Capture the cell that displays the provided text and extract its [X, Y] central coordinate. 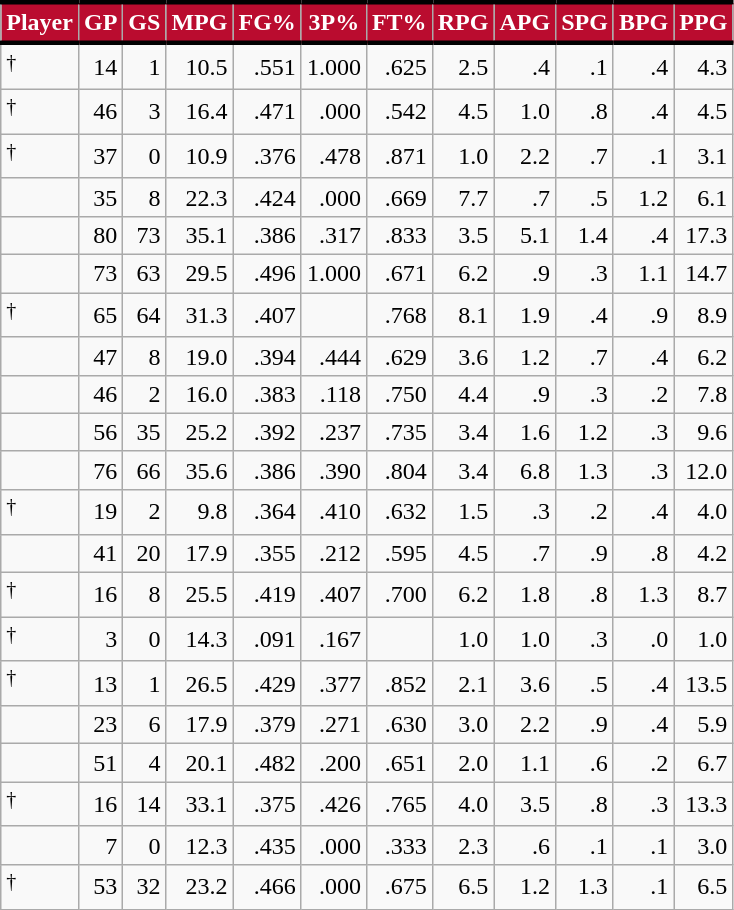
13.5 [704, 684]
66 [144, 470]
29.5 [200, 274]
1.4 [585, 236]
PPG [704, 22]
.482 [267, 763]
.0 [643, 640]
2.5 [463, 66]
32 [144, 886]
12.0 [704, 470]
.852 [399, 684]
1.5 [463, 512]
2.0 [463, 763]
APG [525, 22]
35.1 [200, 236]
16.0 [200, 394]
2.1 [463, 684]
22.3 [200, 197]
5.9 [704, 725]
.118 [334, 394]
20.1 [200, 763]
.735 [399, 432]
.750 [399, 394]
.237 [334, 432]
33.1 [200, 804]
GP [100, 22]
.478 [334, 156]
63 [144, 274]
10.9 [200, 156]
.804 [399, 470]
.466 [267, 886]
.271 [334, 725]
76 [100, 470]
7.7 [463, 197]
.625 [399, 66]
23 [100, 725]
SPG [585, 22]
.317 [334, 236]
.410 [334, 512]
13 [100, 684]
8.1 [463, 316]
1.6 [525, 432]
47 [100, 356]
20 [144, 553]
.675 [399, 886]
6.1 [704, 197]
FG% [267, 22]
.390 [334, 470]
9.6 [704, 432]
1.9 [525, 316]
.424 [267, 197]
7 [100, 845]
.542 [399, 112]
25.2 [200, 432]
25.5 [200, 594]
.651 [399, 763]
37 [100, 156]
.496 [267, 274]
31.3 [200, 316]
.595 [399, 553]
.471 [267, 112]
16.4 [200, 112]
.200 [334, 763]
BPG [643, 22]
8.7 [704, 594]
35.6 [200, 470]
.383 [267, 394]
5.1 [525, 236]
23.2 [200, 886]
4 [144, 763]
.375 [267, 804]
.444 [334, 356]
.632 [399, 512]
80 [100, 236]
RPG [463, 22]
.355 [267, 553]
10.5 [200, 66]
14.3 [200, 640]
.871 [399, 156]
19 [100, 512]
.768 [399, 316]
.435 [267, 845]
.379 [267, 725]
.671 [399, 274]
GS [144, 22]
26.5 [200, 684]
.551 [267, 66]
41 [100, 553]
6 [144, 725]
1.8 [525, 594]
.333 [399, 845]
3P% [334, 22]
.765 [399, 804]
.167 [334, 640]
.426 [334, 804]
65 [100, 316]
6.7 [704, 763]
17.3 [704, 236]
.419 [267, 594]
.629 [399, 356]
12.3 [200, 845]
FT% [399, 22]
8.9 [704, 316]
14.7 [704, 274]
53 [100, 886]
7.8 [704, 394]
19.0 [200, 356]
3.1 [704, 156]
9.8 [200, 512]
.394 [267, 356]
.377 [334, 684]
56 [100, 432]
Player [40, 22]
.376 [267, 156]
2.3 [463, 845]
MPG [200, 22]
.833 [399, 236]
4.4 [463, 394]
.091 [267, 640]
.429 [267, 684]
.212 [334, 553]
4.2 [704, 553]
.630 [399, 725]
.700 [399, 594]
.364 [267, 512]
4.3 [704, 66]
6.8 [525, 470]
51 [100, 763]
64 [144, 316]
.392 [267, 432]
.669 [399, 197]
13.3 [704, 804]
